Scan for the cell matching the given text and deliver its (x, y) coordinate at center. 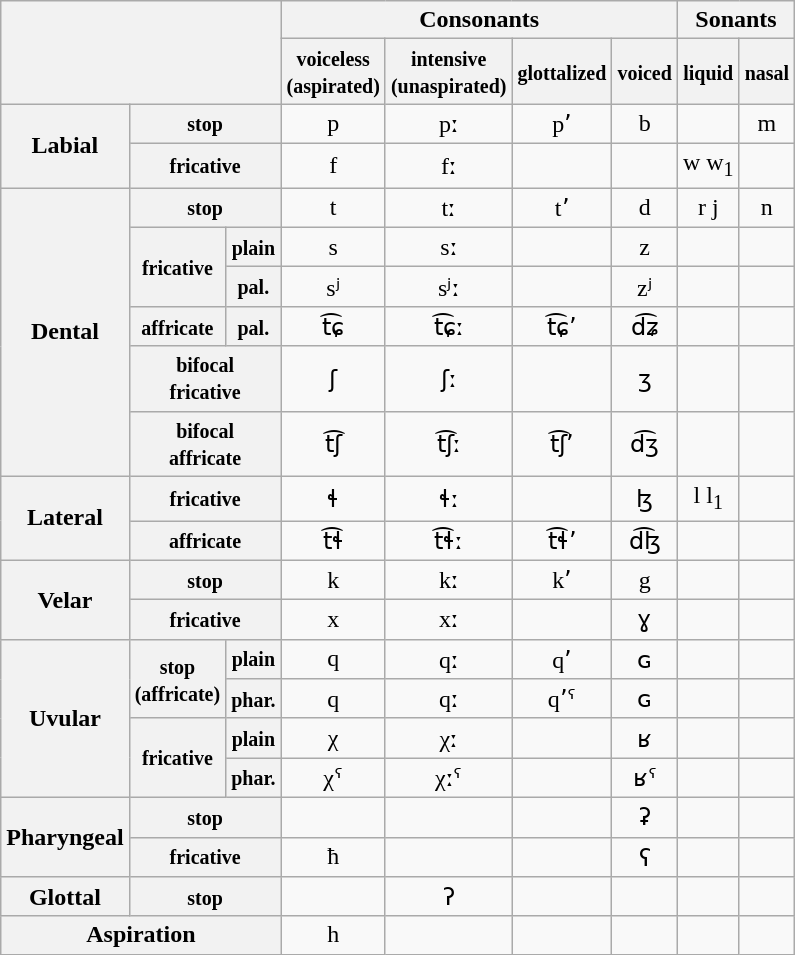
x (333, 620)
z (644, 247)
tː (448, 208)
ʔ (448, 897)
Glottal (65, 897)
t (333, 208)
ʡ (644, 817)
m (767, 124)
ʒ (644, 378)
χˤ (333, 778)
Dental (65, 332)
d͡ʑ (644, 326)
d (644, 208)
h (333, 935)
qʼ (562, 659)
bifocalaffricate (205, 444)
ɬː (448, 498)
Consonants (479, 20)
t͡ɬʼ (562, 540)
w w1 (708, 165)
χː (448, 738)
b (644, 124)
xː (448, 620)
ɮ (644, 498)
t͡ʃʼ (562, 444)
ɣ (644, 620)
f (333, 165)
Aspiration (141, 935)
Pharyngeal (65, 836)
pː (448, 124)
voiceless(aspirated) (333, 72)
glottalized (562, 72)
sʲː (448, 287)
χ (333, 738)
ʁ (644, 738)
voiced (644, 72)
t͡ɕʼ (562, 326)
Lateral (65, 518)
s (333, 247)
n (767, 208)
liquid (708, 72)
ʕ (644, 857)
ɬ (333, 498)
sʲ (333, 287)
bifocalfricative (205, 378)
sː (448, 247)
ħ (333, 857)
ʃː (448, 378)
qʼˤ (562, 699)
pʼ (562, 124)
k (333, 580)
χːˤ (448, 778)
Labial (65, 146)
Sonants (736, 20)
zʲ (644, 287)
tʼ (562, 208)
intensive(unaspirated) (448, 72)
ʃ (333, 378)
d͡ʒ (644, 444)
fː (448, 165)
t͡ɕː (448, 326)
ʁˤ (644, 778)
stop(affricate) (178, 678)
t͡ɬː (448, 540)
t͡ɬ (333, 540)
kʼ (562, 580)
kː (448, 580)
t͡ʃ (333, 444)
Uvular (65, 718)
p (333, 124)
g (644, 580)
Velar (65, 600)
r j (708, 208)
t͡ɕ (333, 326)
t͡ʃː (448, 444)
d͡ɮ (644, 540)
l l1 (708, 498)
nasal (767, 72)
